Search for the cell housing the specified text and yield its [X, Y] center coordinate. 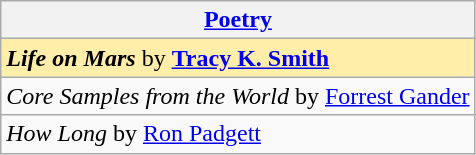
Core Samples from the World by Forrest Gander [238, 96]
Life on Mars by Tracy K. Smith [238, 58]
Poetry [238, 20]
How Long by Ron Padgett [238, 134]
